From the cell containing the given text, extract its center point as [X, Y] coordinate. 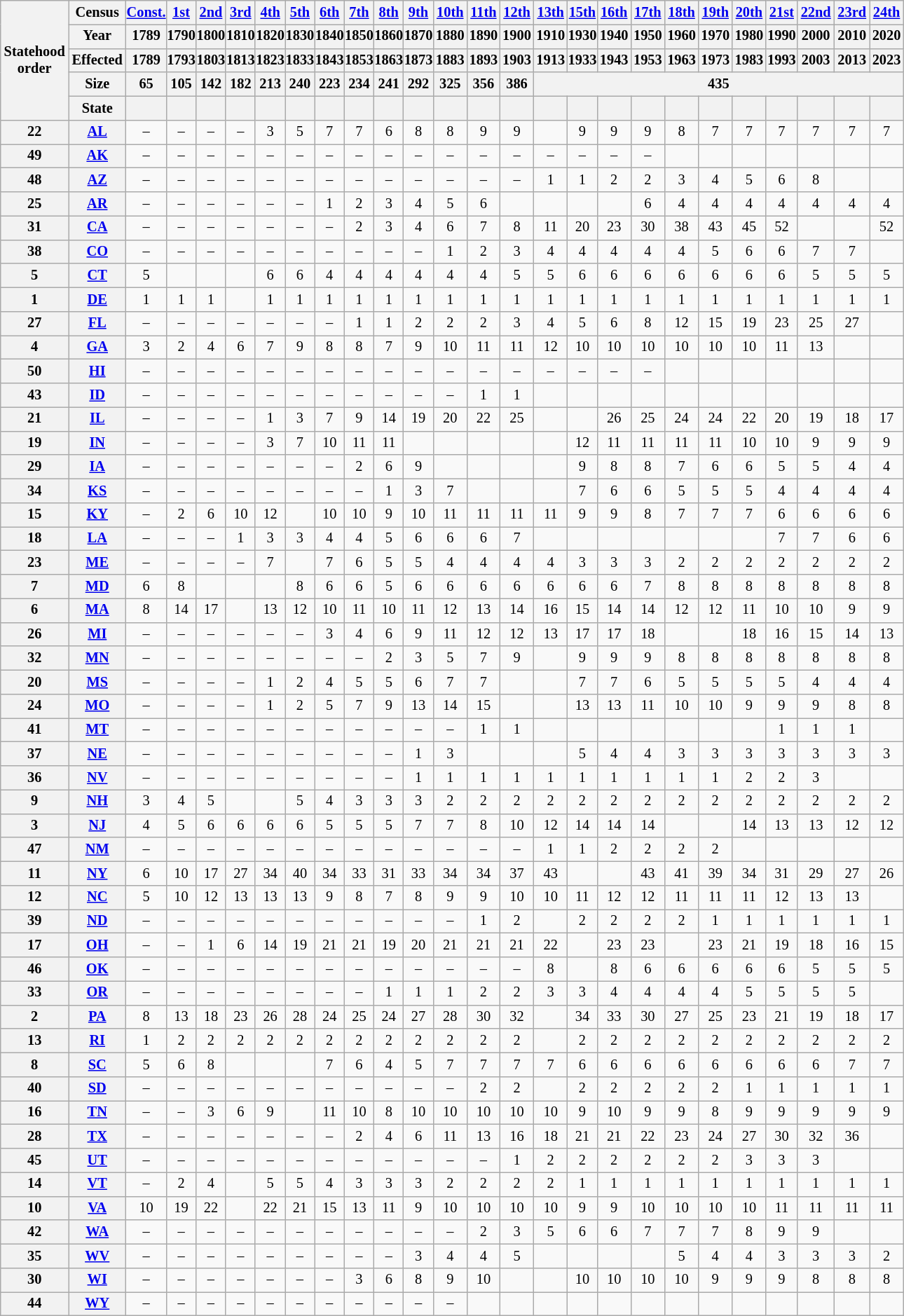
MO [97, 706]
19th [715, 12]
CT [97, 275]
ND [97, 921]
241 [389, 84]
VT [97, 1184]
2023 [886, 60]
9th [418, 12]
1790 [181, 36]
386 [516, 84]
1940 [614, 36]
MN [97, 658]
1803 [212, 60]
State [97, 108]
OK [97, 968]
1903 [516, 60]
42 [35, 1232]
2000 [816, 36]
AL [97, 132]
2020 [886, 36]
PA [97, 1017]
1913 [551, 60]
Const. [146, 12]
VA [97, 1208]
IA [97, 467]
LA [97, 538]
KY [97, 514]
17th [648, 12]
IL [97, 418]
SD [97, 1088]
CA [97, 227]
GA [97, 347]
NV [97, 777]
NC [97, 897]
1793 [181, 60]
142 [212, 84]
1800 [212, 36]
1950 [648, 36]
48 [35, 179]
22nd [816, 12]
1830 [300, 36]
2003 [816, 60]
1953 [648, 60]
1933 [582, 60]
UT [97, 1160]
1840 [329, 36]
223 [329, 84]
NE [97, 753]
MS [97, 682]
MA [97, 610]
1st [181, 12]
1860 [389, 36]
NH [97, 801]
AR [97, 203]
2010 [852, 36]
4th [270, 12]
AZ [97, 179]
MD [97, 586]
46 [35, 968]
NM [97, 849]
21st [782, 12]
2nd [212, 12]
1893 [484, 60]
MI [97, 634]
24th [886, 12]
ME [97, 562]
6th [329, 12]
435 [719, 84]
292 [418, 84]
12th [516, 12]
47 [35, 849]
Size [97, 84]
1853 [359, 60]
NY [97, 873]
49 [35, 156]
1863 [389, 60]
DE [97, 299]
1980 [749, 36]
RI [97, 1041]
8th [389, 12]
3rd [240, 12]
1930 [582, 36]
1990 [782, 36]
Effected [97, 60]
MT [97, 729]
1900 [516, 36]
IN [97, 443]
HI [97, 371]
1983 [749, 60]
15th [582, 12]
WY [97, 1303]
Year [97, 36]
1843 [329, 60]
13th [551, 12]
Census [97, 12]
11th [484, 12]
1993 [782, 60]
TX [97, 1136]
20th [749, 12]
1880 [450, 36]
1963 [681, 60]
1870 [418, 36]
1833 [300, 60]
23rd [852, 12]
50 [35, 371]
OR [97, 992]
1970 [715, 36]
1890 [484, 36]
240 [300, 84]
234 [359, 84]
5th [300, 12]
1820 [270, 36]
WI [97, 1280]
Statehoodorder [35, 60]
ID [97, 395]
35 [35, 1256]
1883 [450, 60]
1810 [240, 36]
2013 [852, 60]
1960 [681, 36]
1910 [551, 36]
CO [97, 252]
10th [450, 12]
1873 [418, 60]
TN [97, 1112]
1813 [240, 60]
16th [614, 12]
44 [35, 1303]
KS [97, 491]
NJ [97, 825]
65 [146, 84]
18th [681, 12]
FL [97, 323]
1823 [270, 60]
1850 [359, 36]
1943 [614, 60]
SC [97, 1064]
AK [97, 156]
7th [359, 12]
325 [450, 84]
WA [97, 1232]
182 [240, 84]
1973 [715, 60]
213 [270, 84]
105 [181, 84]
WV [97, 1256]
OH [97, 945]
356 [484, 84]
